Return [x, y] of the center of cell containing provided text 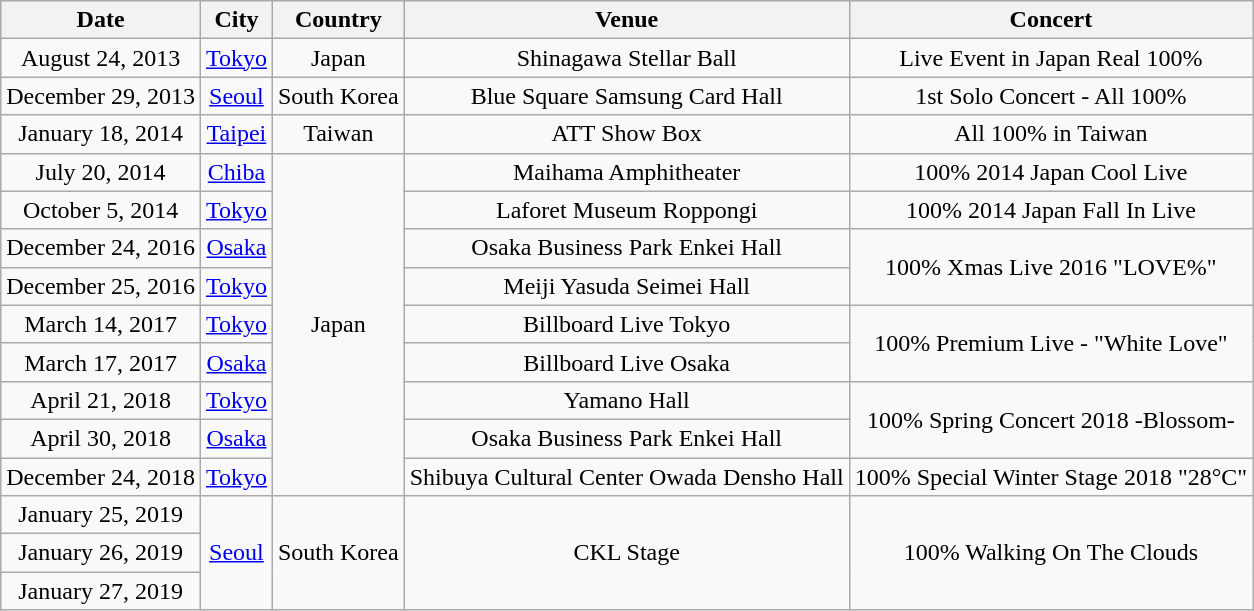
Taiwan [338, 134]
100% Special Winter Stage 2018 "28°C" [1050, 477]
Taipei [236, 134]
100% Walking On The Clouds [1050, 553]
ATT Show Box [626, 134]
January 27, 2019 [101, 591]
100% 2014 Japan Fall In Live [1050, 210]
CKL Stage [626, 553]
April 21, 2018 [101, 400]
April 30, 2018 [101, 438]
Country [338, 20]
All 100% in Taiwan [1050, 134]
Laforet Museum Roppongi [626, 210]
Meiji Yasuda Seimei Hall [626, 286]
December 29, 2013 [101, 96]
Concert [1050, 20]
March 14, 2017 [101, 324]
100% Xmas Live 2016 "LOVE%" [1050, 267]
August 24, 2013 [101, 58]
Billboard Live Osaka [626, 362]
October 5, 2014 [101, 210]
March 17, 2017 [101, 362]
December 24, 2016 [101, 248]
City [236, 20]
Yamano Hall [626, 400]
Chiba [236, 172]
100% Spring Concert 2018 -Blossom- [1050, 419]
1st Solo Concert - All 100% [1050, 96]
Maihama Amphitheater [626, 172]
Live Event in Japan Real 100% [1050, 58]
January 18, 2014 [101, 134]
Shinagawa Stellar Ball [626, 58]
Shibuya Cultural Center Owada Densho Hall [626, 477]
December 24, 2018 [101, 477]
July 20, 2014 [101, 172]
Date [101, 20]
Venue [626, 20]
January 25, 2019 [101, 515]
December 25, 2016 [101, 286]
January 26, 2019 [101, 553]
Billboard Live Tokyo [626, 324]
100% Premium Live - "White Love" [1050, 343]
Blue Square Samsung Card Hall [626, 96]
100% 2014 Japan Cool Live [1050, 172]
